Detect which cell encompasses the target text, then output its [X, Y] center coordinate. 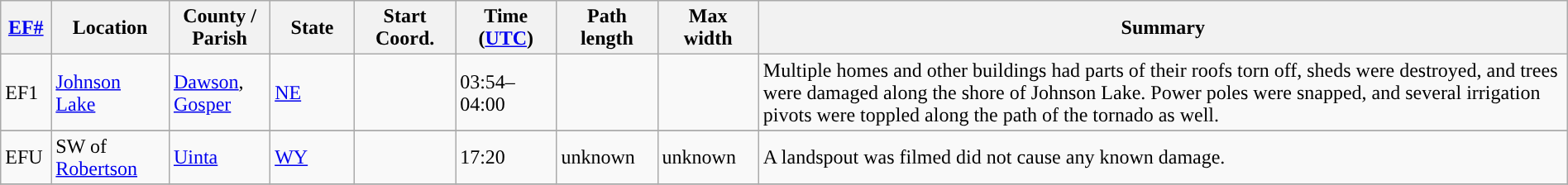
Johnson Lake [111, 92]
Uinta [219, 157]
03:54–04:00 [506, 92]
NE [313, 92]
SW of Robertson [111, 157]
WY [313, 157]
Dawson, Gosper [219, 92]
EF1 [26, 92]
Time (UTC) [506, 28]
County / Parish [219, 28]
17:20 [506, 157]
Start Coord. [404, 28]
EF# [26, 28]
Max width [708, 28]
State [313, 28]
Summary [1163, 28]
A landspout was filmed did not cause any known damage. [1163, 157]
Location [111, 28]
Path length [607, 28]
EFU [26, 157]
